Capture the cell that displays the provided text and extract its (X, Y) central coordinate. 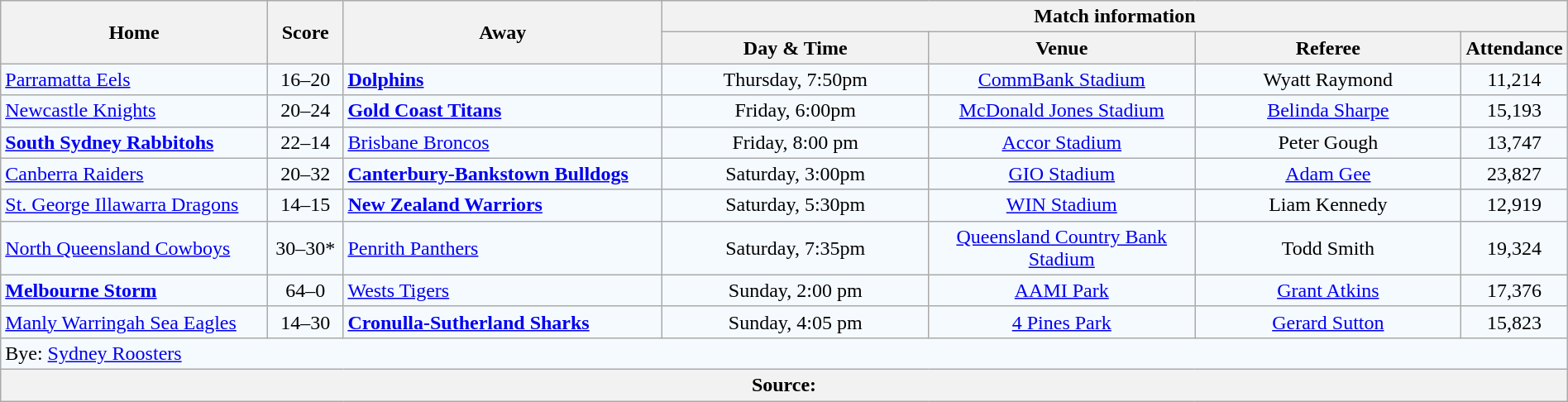
14–30 (304, 322)
16–20 (304, 79)
20–24 (304, 111)
Peter Gough (1328, 142)
Parramatta Eels (134, 79)
4 Pines Park (1062, 322)
Source: (784, 385)
14–15 (304, 205)
19,324 (1514, 248)
Referee (1328, 48)
15,823 (1514, 322)
30–30* (304, 248)
Friday, 8:00 pm (796, 142)
Gerard Sutton (1328, 322)
Brisbane Broncos (503, 142)
Gold Coast Titans (503, 111)
17,376 (1514, 290)
Canterbury-Bankstown Bulldogs (503, 174)
23,827 (1514, 174)
Accor Stadium (1062, 142)
20–32 (304, 174)
Liam Kennedy (1328, 205)
Attendance (1514, 48)
Wests Tigers (503, 290)
Away (503, 32)
Grant Atkins (1328, 290)
Penrith Panthers (503, 248)
Melbourne Storm (134, 290)
Day & Time (796, 48)
Sunday, 4:05 pm (796, 322)
Home (134, 32)
McDonald Jones Stadium (1062, 111)
Saturday, 5:30pm (796, 205)
Saturday, 3:00pm (796, 174)
22–14 (304, 142)
Adam Gee (1328, 174)
GIO Stadium (1062, 174)
AAMI Park (1062, 290)
13,747 (1514, 142)
Score (304, 32)
Newcastle Knights (134, 111)
Todd Smith (1328, 248)
Saturday, 7:35pm (796, 248)
Manly Warringah Sea Eagles (134, 322)
64–0 (304, 290)
Bye: Sydney Roosters (784, 353)
Dolphins (503, 79)
Thursday, 7:50pm (796, 79)
North Queensland Cowboys (134, 248)
Sunday, 2:00 pm (796, 290)
CommBank Stadium (1062, 79)
Canberra Raiders (134, 174)
Friday, 6:00pm (796, 111)
Venue (1062, 48)
WIN Stadium (1062, 205)
Match information (1115, 17)
St. George Illawarra Dragons (134, 205)
Wyatt Raymond (1328, 79)
15,193 (1514, 111)
Belinda Sharpe (1328, 111)
Queensland Country Bank Stadium (1062, 248)
Cronulla-Sutherland Sharks (503, 322)
New Zealand Warriors (503, 205)
11,214 (1514, 79)
12,919 (1514, 205)
South Sydney Rabbitohs (134, 142)
